Extract the (x, y) coordinate from the center of the cell holding the provided text.  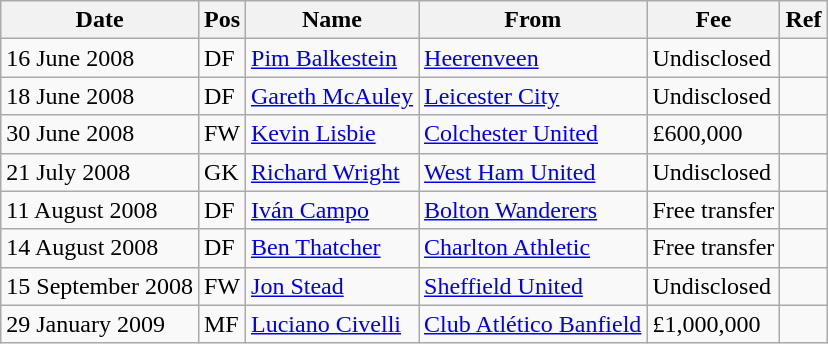
Club Atlético Banfield (533, 324)
From (533, 20)
Heerenveen (533, 58)
30 June 2008 (100, 134)
Jon Stead (332, 286)
18 June 2008 (100, 96)
Sheffield United (533, 286)
Iván Campo (332, 210)
MF (222, 324)
Pim Balkestein (332, 58)
GK (222, 172)
21 July 2008 (100, 172)
£600,000 (714, 134)
£1,000,000 (714, 324)
Richard Wright (332, 172)
11 August 2008 (100, 210)
Leicester City (533, 96)
West Ham United (533, 172)
Ref (804, 20)
Colchester United (533, 134)
Luciano Civelli (332, 324)
Name (332, 20)
Pos (222, 20)
Ben Thatcher (332, 248)
15 September 2008 (100, 286)
Gareth McAuley (332, 96)
14 August 2008 (100, 248)
Charlton Athletic (533, 248)
29 January 2009 (100, 324)
16 June 2008 (100, 58)
Date (100, 20)
Fee (714, 20)
Kevin Lisbie (332, 134)
Bolton Wanderers (533, 210)
